Scan for the cell matching the given text and deliver its (x, y) coordinate at center. 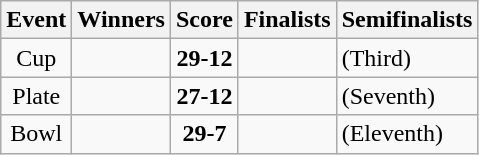
29-12 (204, 58)
(Eleventh) (407, 134)
Bowl (36, 134)
(Seventh) (407, 96)
(Third) (407, 58)
Winners (122, 20)
Event (36, 20)
Score (204, 20)
Plate (36, 96)
Finalists (287, 20)
27-12 (204, 96)
29-7 (204, 134)
Semifinalists (407, 20)
Cup (36, 58)
